Locate the cell with the specified text and output its (x, y) center coordinate. 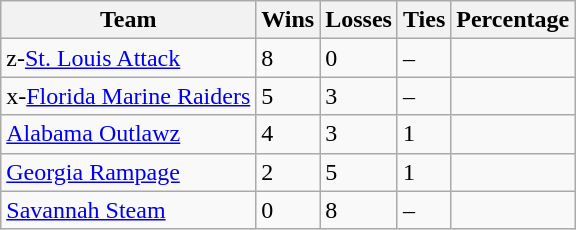
Percentage (513, 20)
Georgia Rampage (128, 172)
2 (288, 172)
Alabama Outlawz (128, 134)
Losses (359, 20)
Wins (288, 20)
Savannah Steam (128, 210)
z-St. Louis Attack (128, 58)
x-Florida Marine Raiders (128, 96)
Team (128, 20)
4 (288, 134)
Ties (424, 20)
